Scan for the cell matching the given text and deliver its (x, y) coordinate at center. 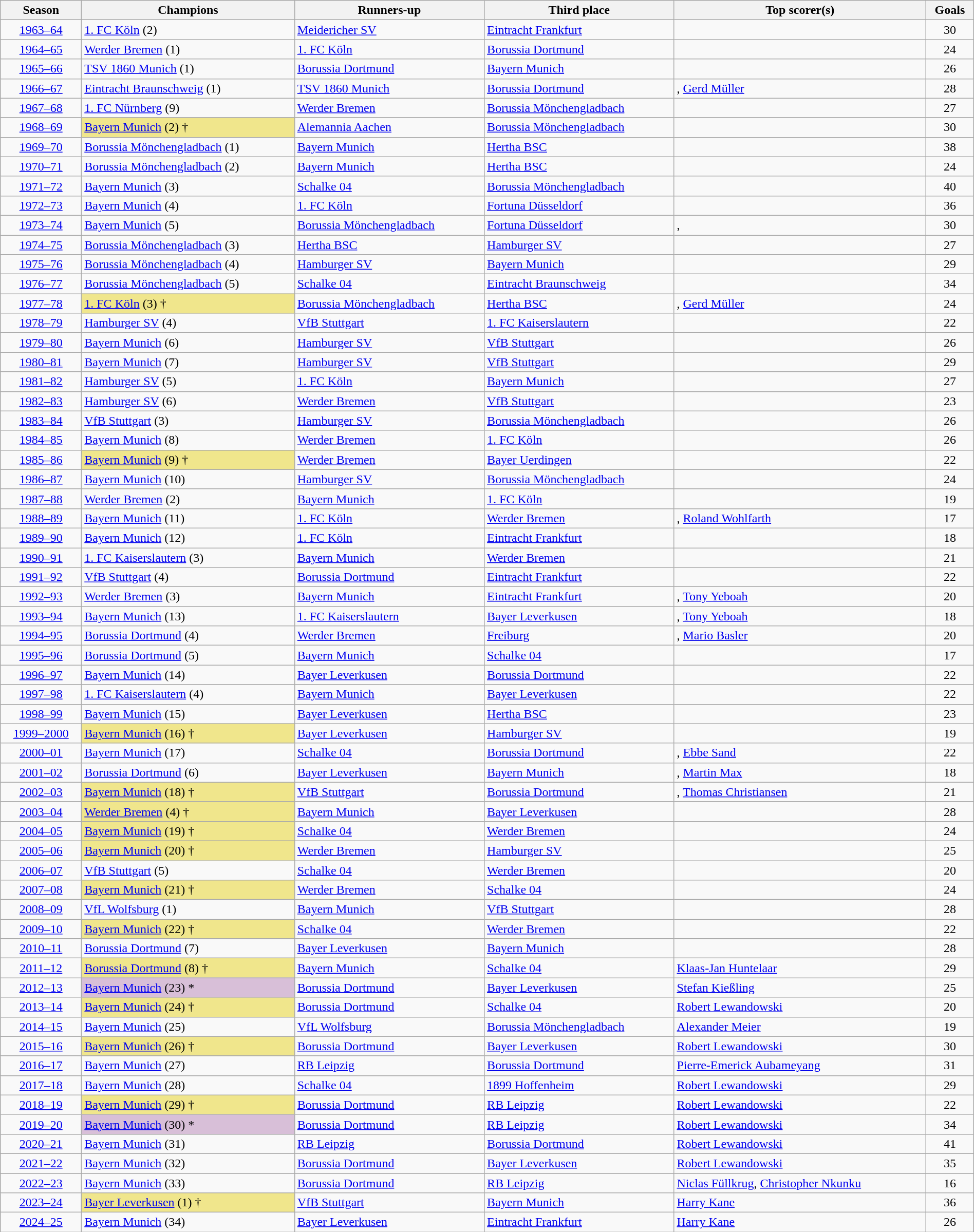
1984–85 (41, 440)
1. FC Köln (3) † (188, 304)
Werder Bremen (4) † (188, 811)
2012–13 (41, 988)
1996–97 (41, 675)
Pierre-Emerick Aubameyang (800, 1066)
41 (950, 1144)
Bayern Munich (24) † (188, 1007)
Werder Bremen (3) (188, 597)
Bayer Leverkusen (1) † (188, 1203)
2011–12 (41, 968)
Borussia Mönchengladbach (2) (188, 166)
VfL Wolfsburg (1) (188, 909)
Bayern Munich (7) (188, 362)
Borussia Dortmund (6) (188, 772)
Bayern Munich (4) (188, 205)
1995–96 (41, 655)
Bayern Munich (16) † (188, 733)
Borussia Mönchengladbach (4) (188, 264)
1997–98 (41, 694)
1964–65 (41, 49)
Runners-up (389, 10)
1977–78 (41, 304)
1978–79 (41, 323)
VfB Stuttgart (4) (188, 577)
Eintracht Braunschweig (579, 284)
TSV 1860 Munich (1) (188, 69)
1973–74 (41, 225)
Bayern Munich (15) (188, 714)
Bayern Munich (27) (188, 1066)
Borussia Dortmund (4) (188, 636)
1991–92 (41, 577)
16 (950, 1183)
Borussia Dortmund (5) (188, 655)
Niclas Füllkrug, Christopher Nkunku (800, 1183)
1985–86 (41, 460)
Bayern Munich (13) (188, 616)
Bayern Munich (17) (188, 753)
, Ebbe Sand (800, 753)
Bayern Munich (22) † (188, 929)
Bayern Munich (8) (188, 440)
Bayern Munich (10) (188, 479)
2008–09 (41, 909)
1986–87 (41, 479)
, Martin Max (800, 772)
1994–95 (41, 636)
2024–25 (41, 1222)
2004–05 (41, 831)
Meidericher SV (389, 30)
2016–17 (41, 1066)
VfL Wolfsburg (389, 1027)
1899 Hoffenheim (579, 1085)
Bayern Munich (29) † (188, 1105)
Werder Bremen (1) (188, 49)
Bayern Munich (6) (188, 343)
2014–15 (41, 1027)
1990–91 (41, 557)
Borussia Mönchengladbach (3) (188, 245)
Third place (579, 10)
1971–72 (41, 186)
, (800, 225)
2007–08 (41, 890)
2003–04 (41, 811)
1992–93 (41, 597)
2018–19 (41, 1105)
2022–23 (41, 1183)
Bayern Munich (28) (188, 1085)
Bayern Munich (25) (188, 1027)
2010–11 (41, 949)
2023–24 (41, 1203)
1982–83 (41, 401)
Bayern Munich (3) (188, 186)
1975–76 (41, 264)
Champions (188, 10)
, Mario Basler (800, 636)
Goals (950, 10)
1. FC Nürnberg (9) (188, 108)
1967–68 (41, 108)
Bayern Munich (23) * (188, 988)
Alexander Meier (800, 1027)
1979–80 (41, 343)
Werder Bremen (2) (188, 499)
2002–03 (41, 792)
Bayern Munich (18) † (188, 792)
40 (950, 186)
, Roland Wohlfarth (800, 518)
1. FC Kaiserslautern (3) (188, 557)
1968–69 (41, 127)
1993–94 (41, 616)
Bayern Munich (21) † (188, 890)
Bayern Munich (9) † (188, 460)
Bayern Munich (11) (188, 518)
TSV 1860 Munich (389, 88)
, Thomas Christiansen (800, 792)
1988–89 (41, 518)
1983–84 (41, 421)
Freiburg (579, 636)
2021–22 (41, 1163)
Borussia Mönchengladbach (5) (188, 284)
Bayern Munich (33) (188, 1183)
1972–73 (41, 205)
VfB Stuttgart (3) (188, 421)
VfB Stuttgart (5) (188, 870)
1965–66 (41, 69)
Bayern Munich (12) (188, 538)
Hamburger SV (4) (188, 323)
Bayern Munich (34) (188, 1222)
Klaas-Jan Huntelaar (800, 968)
Stefan Kießling (800, 988)
Top scorer(s) (800, 10)
1987–88 (41, 499)
2020–21 (41, 1144)
Bayern Munich (20) † (188, 850)
Bayern Munich (30) * (188, 1124)
2009–10 (41, 929)
1976–77 (41, 284)
1969–70 (41, 147)
1989–90 (41, 538)
2006–07 (41, 870)
1999–2000 (41, 733)
1980–81 (41, 362)
Bayer Uerdingen (579, 460)
Hamburger SV (5) (188, 382)
Bayern Munich (32) (188, 1163)
Alemannia Aachen (389, 127)
1998–99 (41, 714)
2000–01 (41, 753)
Bayern Munich (2) † (188, 127)
1966–67 (41, 88)
1981–82 (41, 382)
Hamburger SV (6) (188, 401)
35 (950, 1163)
Bayern Munich (5) (188, 225)
Bayern Munich (14) (188, 675)
2017–18 (41, 1085)
2013–14 (41, 1007)
2005–06 (41, 850)
1963–64 (41, 30)
Borussia Mönchengladbach (1) (188, 147)
2015–16 (41, 1046)
Borussia Dortmund (8) † (188, 968)
Bayern Munich (31) (188, 1144)
Season (41, 10)
2019–20 (41, 1124)
Eintracht Braunschweig (1) (188, 88)
Borussia Dortmund (7) (188, 949)
1. FC Kaiserslautern (4) (188, 694)
31 (950, 1066)
Bayern Munich (26) † (188, 1046)
2001–02 (41, 772)
Bayern Munich (19) † (188, 831)
1974–75 (41, 245)
1970–71 (41, 166)
1. FC Köln (2) (188, 30)
38 (950, 147)
